Find where the given text appears and provide that cell's center as [x, y] coordinate. 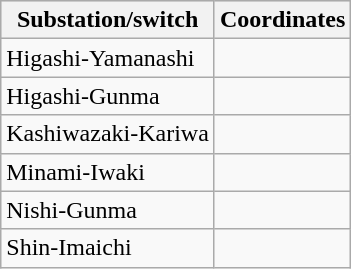
Coordinates [282, 20]
Nishi-Gunma [108, 210]
Substation/switch [108, 20]
Kashiwazaki-Kariwa [108, 134]
Higashi-Yamanashi [108, 58]
Shin-Imaichi [108, 248]
Minami-Iwaki [108, 172]
Higashi-Gunma [108, 96]
